Locate the cell with the specified text and output its (x, y) center coordinate. 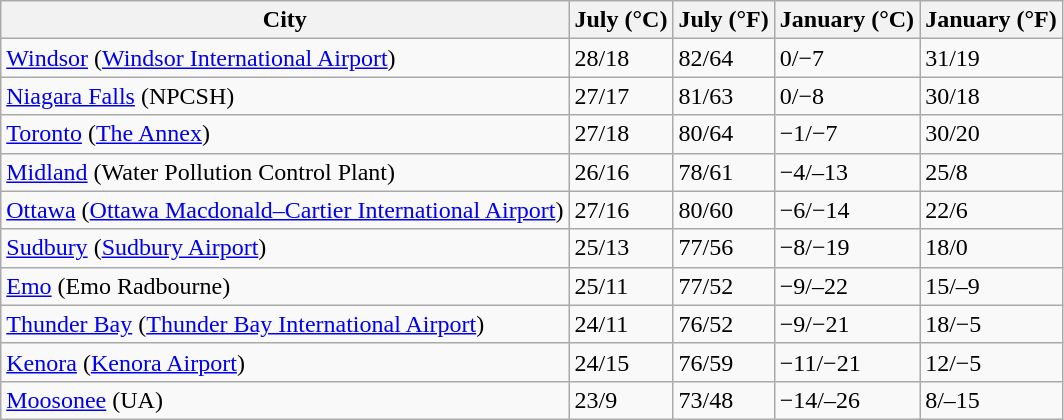
−6/−14 (846, 210)
−14/–26 (846, 400)
24/15 (621, 362)
−11/−21 (846, 362)
0/−8 (846, 96)
Kenora (Kenora Airport) (285, 362)
76/59 (724, 362)
31/19 (992, 58)
Niagara Falls (NPCSH) (285, 96)
23/9 (621, 400)
Ottawa (Ottawa Macdonald–Cartier International Airport) (285, 210)
−9/−21 (846, 324)
Windsor (Windsor International Airport) (285, 58)
22/6 (992, 210)
January (°C) (846, 20)
25/8 (992, 172)
80/64 (724, 134)
0/−7 (846, 58)
27/17 (621, 96)
Midland (Water Pollution Control Plant) (285, 172)
28/18 (621, 58)
27/18 (621, 134)
24/11 (621, 324)
−4/–13 (846, 172)
15/–9 (992, 286)
Emo (Emo Radbourne) (285, 286)
78/61 (724, 172)
26/16 (621, 172)
81/63 (724, 96)
76/52 (724, 324)
July (°F) (724, 20)
Sudbury (Sudbury Airport) (285, 248)
77/56 (724, 248)
25/11 (621, 286)
Toronto (The Annex) (285, 134)
−8/−19 (846, 248)
77/52 (724, 286)
July (°C) (621, 20)
Thunder Bay (Thunder Bay International Airport) (285, 324)
18/0 (992, 248)
30/20 (992, 134)
30/18 (992, 96)
25/13 (621, 248)
82/64 (724, 58)
73/48 (724, 400)
12/−5 (992, 362)
27/16 (621, 210)
−1/−7 (846, 134)
City (285, 20)
−9/–22 (846, 286)
January (°F) (992, 20)
Moosonee (UA) (285, 400)
8/–15 (992, 400)
18/−5 (992, 324)
80/60 (724, 210)
